Output the (X, Y) coordinate of the center of the cell containing the given text.  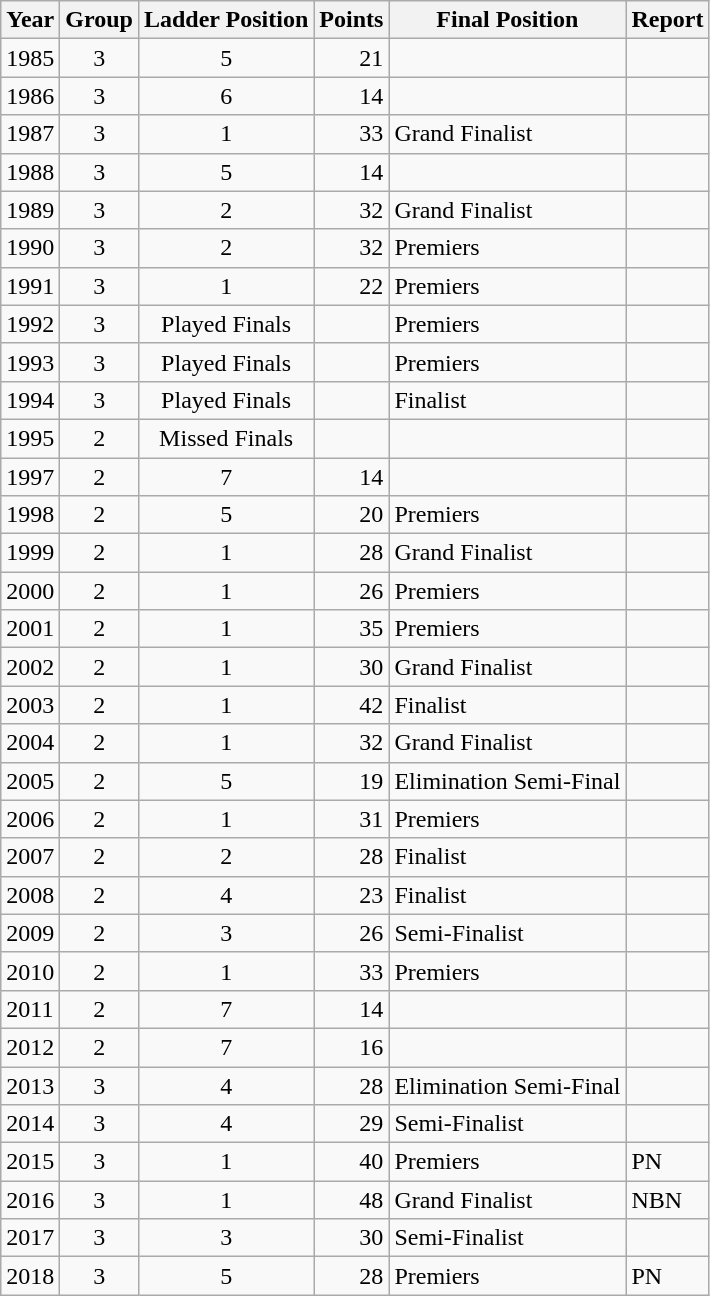
1997 (30, 477)
2002 (30, 667)
Group (100, 20)
2009 (30, 933)
2017 (30, 1238)
2008 (30, 895)
1994 (30, 400)
21 (352, 58)
29 (352, 1124)
2007 (30, 857)
2018 (30, 1276)
2013 (30, 1085)
22 (352, 286)
48 (352, 1200)
1992 (30, 324)
16 (352, 1047)
2005 (30, 781)
1987 (30, 134)
1989 (30, 210)
31 (352, 819)
1986 (30, 96)
6 (226, 96)
35 (352, 629)
1988 (30, 172)
2003 (30, 705)
1998 (30, 515)
20 (352, 515)
2004 (30, 743)
1985 (30, 58)
Year (30, 20)
Report (668, 20)
19 (352, 781)
2014 (30, 1124)
2001 (30, 629)
1990 (30, 248)
2006 (30, 819)
42 (352, 705)
2012 (30, 1047)
2016 (30, 1200)
Ladder Position (226, 20)
1991 (30, 286)
2011 (30, 1009)
1995 (30, 438)
2000 (30, 591)
1993 (30, 362)
40 (352, 1162)
Missed Finals (226, 438)
2010 (30, 971)
23 (352, 895)
Points (352, 20)
2015 (30, 1162)
1999 (30, 553)
NBN (668, 1200)
Final Position (508, 20)
